Capture the cell that displays the provided text and extract its [X, Y] central coordinate. 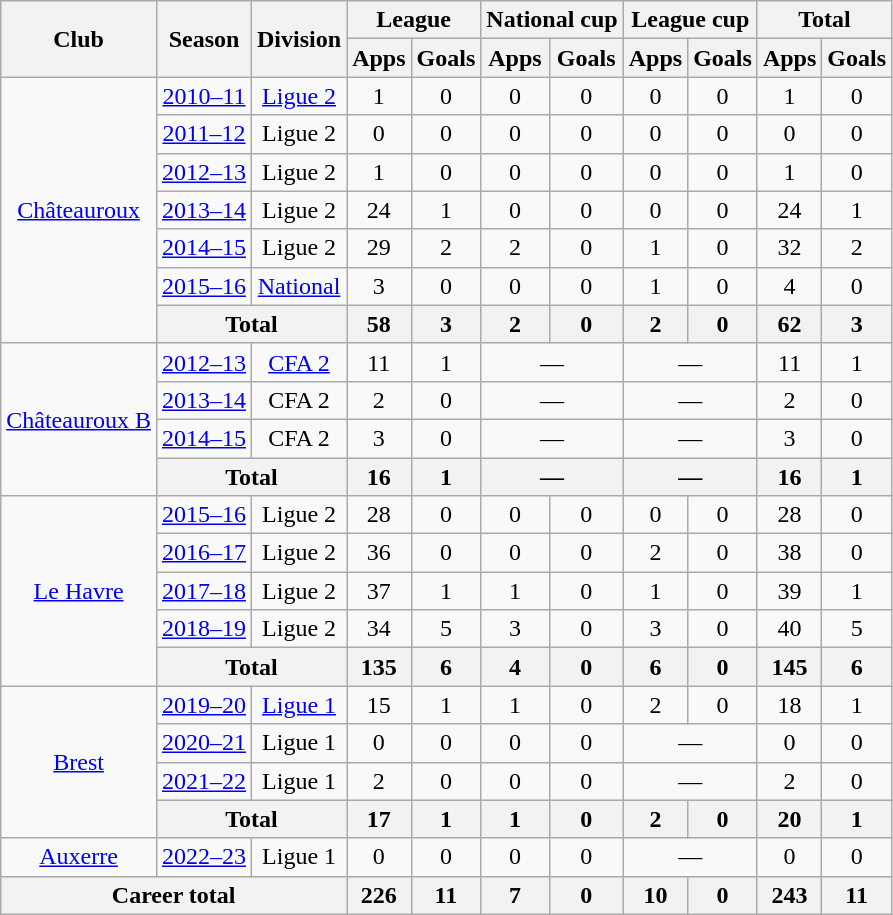
Châteauroux B [79, 419]
Brest [79, 762]
135 [379, 667]
2022–23 [204, 857]
League [414, 20]
62 [789, 324]
29 [379, 248]
7 [515, 895]
2020–21 [204, 743]
2016–17 [204, 553]
Auxerre [79, 857]
34 [379, 629]
58 [379, 324]
2010–11 [204, 96]
145 [789, 667]
15 [379, 705]
2019–20 [204, 705]
17 [379, 819]
39 [789, 591]
2021–22 [204, 781]
2017–18 [204, 591]
2018–19 [204, 629]
37 [379, 591]
226 [379, 895]
32 [789, 248]
Le Havre [79, 591]
Club [79, 39]
40 [789, 629]
Season [204, 39]
National [300, 286]
36 [379, 553]
243 [789, 895]
Division [300, 39]
League cup [690, 20]
10 [655, 895]
Châteauroux [79, 210]
18 [789, 705]
Career total [174, 895]
2011–12 [204, 134]
38 [789, 553]
National cup [552, 20]
20 [789, 819]
